Return the (x, y) coordinate for the center point of the cell that contains the specified text.  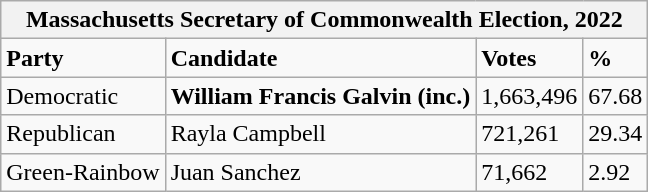
Republican (83, 134)
1,663,496 (530, 96)
71,662 (530, 172)
Party (83, 58)
29.34 (616, 134)
Juan Sanchez (320, 172)
Democratic (83, 96)
Massachusetts Secretary of Commonwealth Election, 2022 (324, 20)
Green-Rainbow (83, 172)
% (616, 58)
721,261 (530, 134)
Candidate (320, 58)
Votes (530, 58)
67.68 (616, 96)
Rayla Campbell (320, 134)
2.92 (616, 172)
William Francis Galvin (inc.) (320, 96)
